Identify which cell holds the provided text, then report its (x, y) central coordinate. 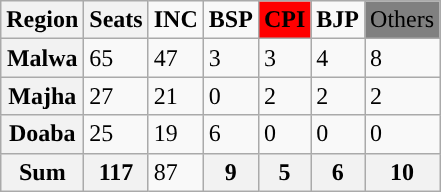
8 (402, 58)
65 (116, 58)
19 (176, 134)
CPI (284, 20)
4 (338, 58)
Majha (42, 96)
Malwa (42, 58)
21 (176, 96)
BJP (338, 20)
INC (176, 20)
BSP (230, 20)
27 (116, 96)
117 (116, 172)
Region (42, 20)
Seats (116, 20)
Others (402, 20)
Sum (42, 172)
87 (176, 172)
10 (402, 172)
9 (230, 172)
5 (284, 172)
25 (116, 134)
Doaba (42, 134)
47 (176, 58)
